Return the (X, Y) coordinate for the center point of the cell that contains the specified text.  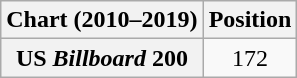
Chart (2010–2019) (102, 20)
172 (250, 58)
Position (250, 20)
US Billboard 200 (102, 58)
